Pinpoint the cell where the given text exists, returning its (X, Y) midpoint coordinate. 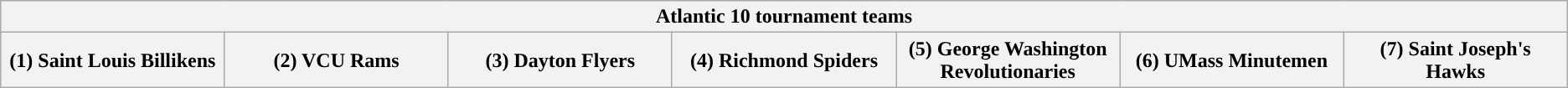
(7) Saint Joseph's Hawks (1456, 60)
(5) George Washington Revolutionaries (1008, 60)
(6) UMass Minutemen (1231, 60)
(2) VCU Rams (337, 60)
Atlantic 10 tournament teams (784, 17)
(3) Dayton Flyers (560, 60)
(4) Richmond Spiders (784, 60)
(1) Saint Louis Billikens (112, 60)
